Output the [x, y] coordinate of the center of the cell containing the given text.  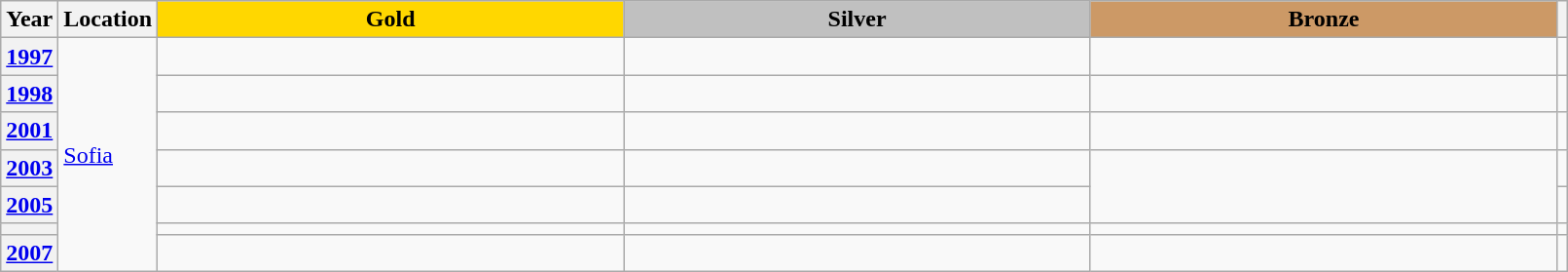
2003 [29, 168]
Sofia [108, 154]
2005 [29, 205]
1998 [29, 94]
Bronze [1324, 19]
2007 [29, 253]
Gold [391, 19]
1997 [29, 57]
2001 [29, 131]
Silver [857, 19]
Location [108, 19]
Year [29, 19]
